Determine the [x, y] coordinate at the center of the cell enclosing the given text.  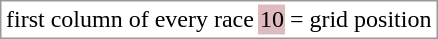
= grid position [360, 19]
10 [272, 19]
first column of every race [130, 19]
